Search for the cell housing the specified text and yield its (x, y) center coordinate. 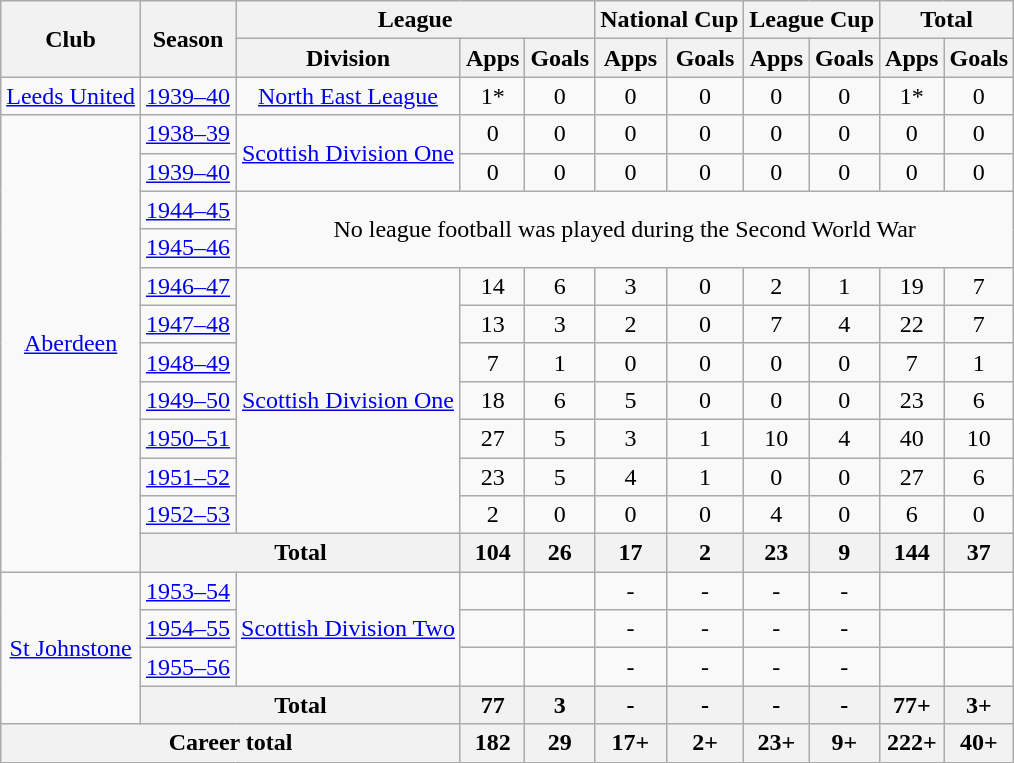
17 (631, 553)
1945–46 (188, 248)
1951–52 (188, 477)
National Cup (670, 20)
1950–51 (188, 438)
St Johnstone (71, 648)
Division (348, 58)
37 (979, 553)
3+ (979, 705)
1955–56 (188, 667)
40+ (979, 743)
North East League (348, 96)
26 (560, 553)
9+ (844, 743)
1947–48 (188, 324)
104 (492, 553)
Aberdeen (71, 344)
1953–54 (188, 591)
19 (912, 286)
23+ (776, 743)
13 (492, 324)
29 (560, 743)
Career total (231, 743)
2+ (705, 743)
1944–45 (188, 210)
Club (71, 39)
1946–47 (188, 286)
1949–50 (188, 400)
22 (912, 324)
League (416, 20)
1954–55 (188, 629)
Scottish Division Two (348, 629)
77+ (912, 705)
1948–49 (188, 362)
League Cup (812, 20)
222+ (912, 743)
18 (492, 400)
9 (844, 553)
14 (492, 286)
1938–39 (188, 134)
17+ (631, 743)
40 (912, 438)
Season (188, 39)
144 (912, 553)
182 (492, 743)
Leeds United (71, 96)
77 (492, 705)
No league football was played during the Second World War (625, 229)
1952–53 (188, 515)
